Search for the cell housing the specified text and yield its [X, Y] center coordinate. 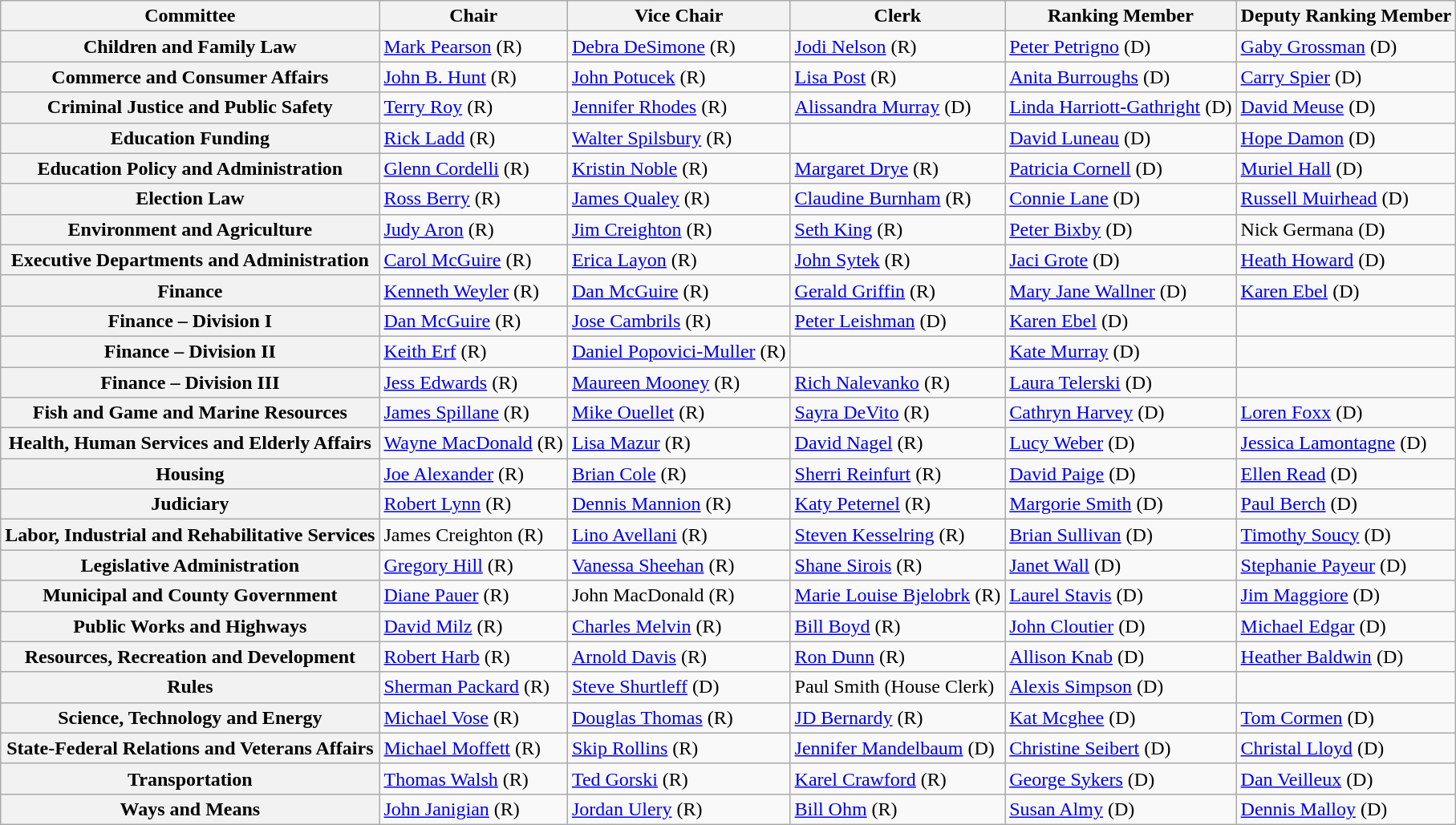
Dennis Malloy (D) [1346, 809]
Mary Jane Wallner (D) [1121, 290]
Clerk [898, 16]
Robert Lynn (R) [473, 504]
Kenneth Weyler (R) [473, 290]
Christine Seibert (D) [1121, 748]
Brian Sullivan (D) [1121, 535]
John Cloutier (D) [1121, 626]
Robert Harb (R) [473, 657]
John Janigian (R) [473, 809]
Erica Layon (R) [679, 260]
Fish and Game and Marine Resources [190, 413]
Katy Peternel (R) [898, 504]
Alissandra Murray (D) [898, 107]
David Nagel (R) [898, 443]
Laurel Stavis (D) [1121, 596]
Peter Bixby (D) [1121, 229]
Bill Ohm (R) [898, 809]
Sherman Packard (R) [473, 687]
Paul Smith (House Clerk) [898, 687]
Finance – Division III [190, 382]
Judiciary [190, 504]
Steve Shurtleff (D) [679, 687]
Education Policy and Administration [190, 168]
Douglas Thomas (R) [679, 718]
Michael Vose (R) [473, 718]
Sherri Reinfurt (R) [898, 474]
Peter Petrigno (D) [1121, 47]
Gregory Hill (R) [473, 565]
Heather Baldwin (D) [1346, 657]
Joe Alexander (R) [473, 474]
Steven Kesselring (R) [898, 535]
James Creighton (R) [473, 535]
Paul Berch (D) [1346, 504]
Linda Harriott-Gathright (D) [1121, 107]
Michael Edgar (D) [1346, 626]
Cathryn Harvey (D) [1121, 413]
Jodi Nelson (R) [898, 47]
Wayne MacDonald (R) [473, 443]
Finance [190, 290]
Seth King (R) [898, 229]
Sayra DeVito (R) [898, 413]
Ron Dunn (R) [898, 657]
Gaby Grossman (D) [1346, 47]
Arnold Davis (R) [679, 657]
Children and Family Law [190, 47]
Lisa Mazur (R) [679, 443]
Lino Avellani (R) [679, 535]
George Sykers (D) [1121, 778]
Labor, Industrial and Rehabilitative Services [190, 535]
Jaci Grote (D) [1121, 260]
Election Law [190, 199]
Criminal Justice and Public Safety [190, 107]
Jennifer Mandelbaum (D) [898, 748]
Vice Chair [679, 16]
Allison Knab (D) [1121, 657]
Legislative Administration [190, 565]
Jim Maggiore (D) [1346, 596]
Claudine Burnham (R) [898, 199]
Brian Cole (R) [679, 474]
Municipal and County Government [190, 596]
Bill Boyd (R) [898, 626]
Ross Berry (R) [473, 199]
Ways and Means [190, 809]
Margorie Smith (D) [1121, 504]
John Sytek (R) [898, 260]
Transportation [190, 778]
Anita Burroughs (D) [1121, 77]
Committee [190, 16]
Heath Howard (D) [1346, 260]
Rules [190, 687]
Education Funding [190, 138]
Kristin Noble (R) [679, 168]
Resources, Recreation and Development [190, 657]
Susan Almy (D) [1121, 809]
Stephanie Payeur (D) [1346, 565]
Lisa Post (R) [898, 77]
Ranking Member [1121, 16]
Gerald Griffin (R) [898, 290]
Terry Roy (R) [473, 107]
Ellen Read (D) [1346, 474]
Jim Creighton (R) [679, 229]
Connie Lane (D) [1121, 199]
Mike Ouellet (R) [679, 413]
Mark Pearson (R) [473, 47]
David Luneau (D) [1121, 138]
James Spillane (R) [473, 413]
Environment and Agriculture [190, 229]
Health, Human Services and Elderly Affairs [190, 443]
Rick Ladd (R) [473, 138]
Hope Damon (D) [1346, 138]
Science, Technology and Energy [190, 718]
Public Works and Highways [190, 626]
JD Bernardy (R) [898, 718]
Debra DeSimone (R) [679, 47]
Karel Crawford (R) [898, 778]
Rich Nalevanko (R) [898, 382]
Carry Spier (D) [1346, 77]
Lucy Weber (D) [1121, 443]
Carol McGuire (R) [473, 260]
Chair [473, 16]
Vanessa Sheehan (R) [679, 565]
Muriel Hall (D) [1346, 168]
Shane Sirois (R) [898, 565]
Alexis Simpson (D) [1121, 687]
Charles Melvin (R) [679, 626]
Daniel Popovici-Muller (R) [679, 351]
Commerce and Consumer Affairs [190, 77]
Jennifer Rhodes (R) [679, 107]
Margaret Drye (R) [898, 168]
Michael Moffett (R) [473, 748]
Patricia Cornell (D) [1121, 168]
Keith Erf (R) [473, 351]
Janet Wall (D) [1121, 565]
Timothy Soucy (D) [1346, 535]
Thomas Walsh (R) [473, 778]
John B. Hunt (R) [473, 77]
David Meuse (D) [1346, 107]
Kat Mcghee (D) [1121, 718]
Skip Rollins (R) [679, 748]
Housing [190, 474]
Nick Germana (D) [1346, 229]
Dennis Mannion (R) [679, 504]
Judy Aron (R) [473, 229]
John Potucek (R) [679, 77]
Diane Pauer (R) [473, 596]
Maureen Mooney (R) [679, 382]
Deputy Ranking Member [1346, 16]
David Paige (D) [1121, 474]
Dan Veilleux (D) [1346, 778]
Loren Foxx (D) [1346, 413]
State-Federal Relations and Veterans Affairs [190, 748]
Executive Departments and Administration [190, 260]
Marie Louise Bjelobrk (R) [898, 596]
Jose Cambrils (R) [679, 321]
Jordan Ulery (R) [679, 809]
Walter Spilsbury (R) [679, 138]
John MacDonald (R) [679, 596]
Finance – Division I [190, 321]
Christal Lloyd (D) [1346, 748]
David Milz (R) [473, 626]
Tom Cormen (D) [1346, 718]
Ted Gorski (R) [679, 778]
Jess Edwards (R) [473, 382]
Jessica Lamontagne (D) [1346, 443]
Kate Murray (D) [1121, 351]
Finance – Division II [190, 351]
Glenn Cordelli (R) [473, 168]
Peter Leishman (D) [898, 321]
Laura Telerski (D) [1121, 382]
James Qualey (R) [679, 199]
Russell Muirhead (D) [1346, 199]
